Search for the cell housing the specified text and yield its [x, y] center coordinate. 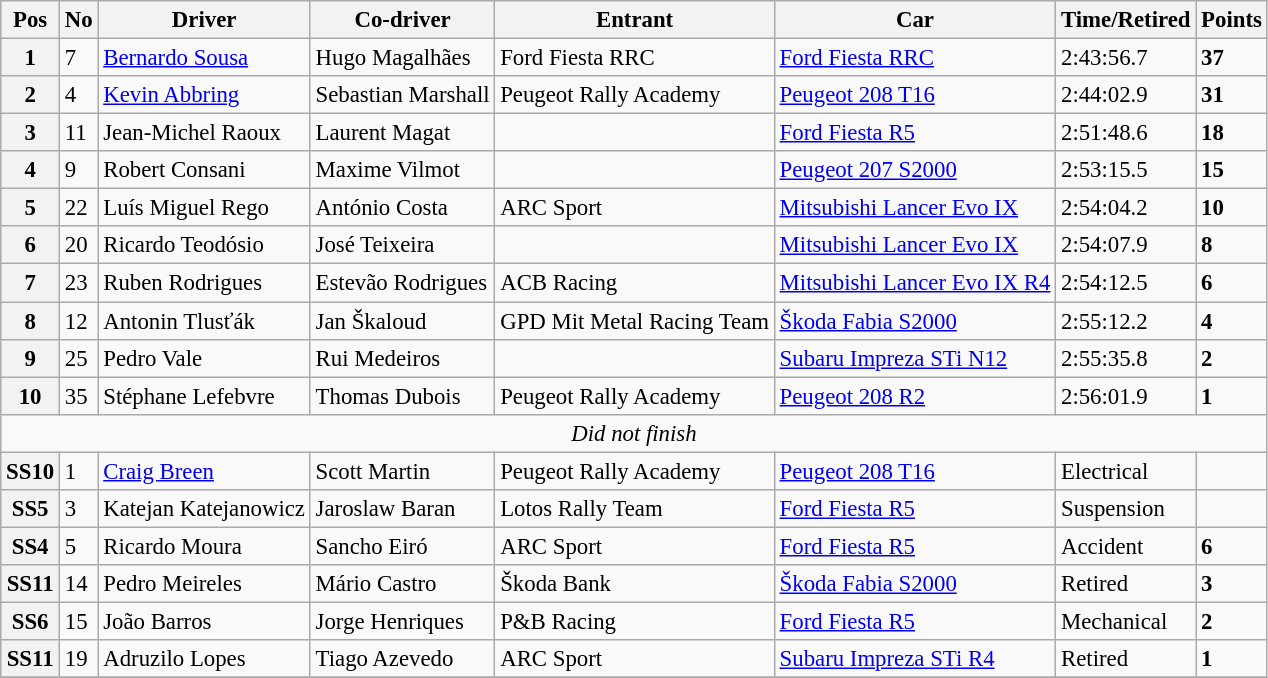
Scott Martin [402, 471]
SS6 [30, 621]
Pos [30, 20]
Peugeot 208 R2 [914, 396]
2:54:12.5 [1126, 283]
Tiago Azevedo [402, 659]
Mechanical [1126, 621]
Ricardo Teodósio [204, 245]
Jean-Michel Raoux [204, 133]
2:53:15.5 [1126, 170]
Mário Castro [402, 584]
11 [78, 133]
Points [1232, 20]
António Costa [402, 208]
Luís Miguel Rego [204, 208]
GPD Mit Metal Racing Team [634, 321]
31 [1232, 95]
25 [78, 358]
Did not finish [634, 433]
2:43:56.7 [1126, 58]
12 [78, 321]
Accident [1126, 546]
Suspension [1126, 509]
SS5 [30, 509]
Jan Škaloud [402, 321]
Adruzilo Lopes [204, 659]
Laurent Magat [402, 133]
P&B Racing [634, 621]
Driver [204, 20]
José Teixeira [402, 245]
SS4 [30, 546]
SS10 [30, 471]
Jorge Henriques [402, 621]
19 [78, 659]
22 [78, 208]
14 [78, 584]
Antonin Tlusťák [204, 321]
Hugo Magalhães [402, 58]
37 [1232, 58]
Electrical [1126, 471]
Lotos Rally Team [634, 509]
Kevin Abbring [204, 95]
Katejan Katejanowicz [204, 509]
Thomas Dubois [402, 396]
20 [78, 245]
2:54:07.9 [1126, 245]
2:44:02.9 [1126, 95]
Ruben Rodrigues [204, 283]
Sebastian Marshall [402, 95]
35 [78, 396]
Pedro Meireles [204, 584]
Estevão Rodrigues [402, 283]
João Barros [204, 621]
Maxime Vilmot [402, 170]
Co-driver [402, 20]
Pedro Vale [204, 358]
2:55:12.2 [1126, 321]
2:56:01.9 [1126, 396]
No [78, 20]
2:51:48.6 [1126, 133]
Time/Retired [1126, 20]
Craig Breen [204, 471]
Entrant [634, 20]
Peugeot 207 S2000 [914, 170]
Škoda Bank [634, 584]
Ricardo Moura [204, 546]
Jaroslaw Baran [402, 509]
ACB Racing [634, 283]
Car [914, 20]
Stéphane Lefebvre [204, 396]
Robert Consani [204, 170]
Subaru Impreza STi N12 [914, 358]
18 [1232, 133]
Mitsubishi Lancer Evo IX R4 [914, 283]
Sancho Eiró [402, 546]
Rui Medeiros [402, 358]
2:54:04.2 [1126, 208]
23 [78, 283]
Bernardo Sousa [204, 58]
Subaru Impreza STi R4 [914, 659]
2:55:35.8 [1126, 358]
